Detect which cell encompasses the target text, then output its (x, y) center coordinate. 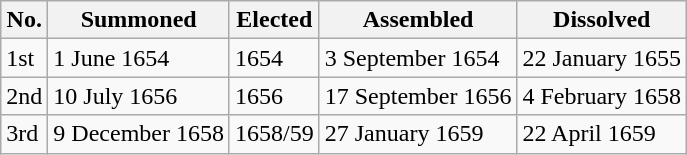
1 June 1654 (139, 58)
3rd (24, 134)
No. (24, 20)
1656 (274, 96)
Dissolved (602, 20)
3 September 1654 (418, 58)
17 September 1656 (418, 96)
Summoned (139, 20)
1st (24, 58)
Assembled (418, 20)
22 April 1659 (602, 134)
10 July 1656 (139, 96)
1654 (274, 58)
27 January 1659 (418, 134)
9 December 1658 (139, 134)
2nd (24, 96)
1658/59 (274, 134)
4 February 1658 (602, 96)
Elected (274, 20)
22 January 1655 (602, 58)
